Detect which cell encompasses the target text, then output its [x, y] center coordinate. 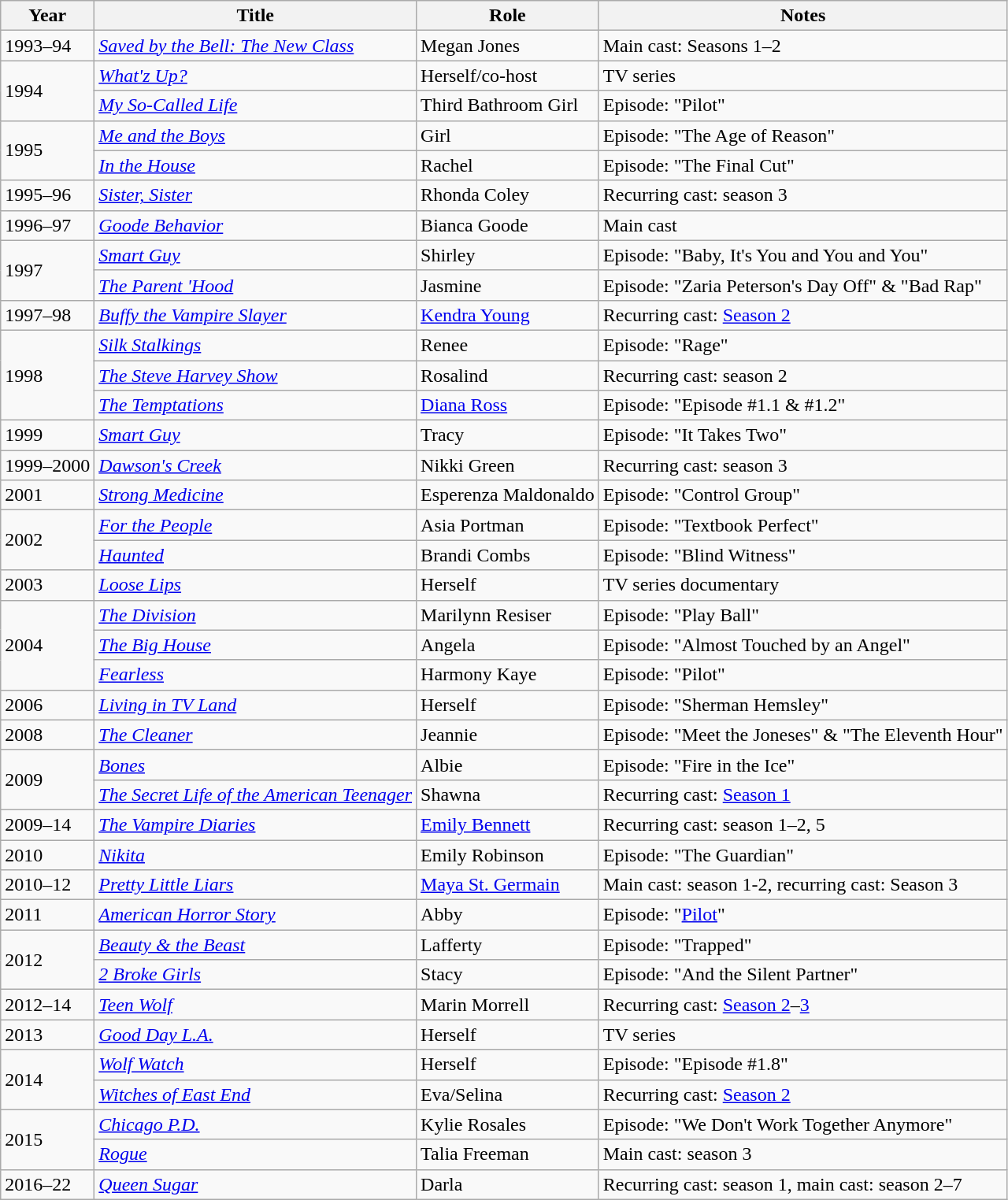
Recurring cast: season 1, main cast: season 2–7 [803, 1184]
Asia Portman [508, 525]
2006 [47, 705]
Rogue [255, 1154]
Harmony Kaye [508, 675]
Episode: "The Guardian" [803, 854]
Albie [508, 765]
Abby [508, 915]
American Horror Story [255, 915]
The Cleaner [255, 735]
Episode: "Episode #1.8" [803, 1065]
2009 [47, 780]
Episode: "It Takes Two" [803, 435]
Kendra Young [508, 315]
Recurring cast: season 1–2, 5 [803, 824]
Maya St. Germain [508, 885]
Episode: "Meet the Joneses" & "The Eleventh Hour" [803, 735]
2002 [47, 540]
Eva/Selina [508, 1094]
Silk Stalkings [255, 345]
Rosalind [508, 376]
2015 [47, 1139]
Esperenza Maldonaldo [508, 495]
Darla [508, 1184]
Marin Morrell [508, 1005]
What'z Up? [255, 76]
Living in TV Land [255, 705]
The Big House [255, 645]
Episode: "And the Silent Partner" [803, 975]
Role [508, 16]
Bones [255, 765]
1995 [47, 150]
Megan Jones [508, 46]
2003 [47, 585]
Girl [508, 135]
1995–96 [47, 195]
Strong Medicine [255, 495]
1998 [47, 375]
Shawna [508, 794]
The Vampire Diaries [255, 824]
2009–14 [47, 824]
1997 [47, 270]
1993–94 [47, 46]
Tracy [508, 435]
Lafferty [508, 945]
Queen Sugar [255, 1184]
Episode: "Blind Witness" [803, 555]
Wolf Watch [255, 1065]
Recurring cast: season 2 [803, 376]
My So-Called Life [255, 106]
Nikita [255, 854]
Jasmine [508, 285]
Rachel [508, 165]
The Steve Harvey Show [255, 376]
Haunted [255, 555]
The Temptations [255, 406]
Brandi Combs [508, 555]
Main cast [803, 225]
Buffy the Vampire Slayer [255, 315]
Angela [508, 645]
Dawson's Creek [255, 465]
The Parent 'Hood [255, 285]
2016–22 [47, 1184]
Episode: "Almost Touched by an Angel" [803, 645]
Recurring cast: Season 2–3 [803, 1005]
Main cast: Seasons 1–2 [803, 46]
Episode: "Zaria Peterson's Day Off" & "Bad Rap" [803, 285]
1999 [47, 435]
2001 [47, 495]
Beauty & the Beast [255, 945]
Bianca Goode [508, 225]
2014 [47, 1080]
2013 [47, 1035]
Title [255, 16]
Teen Wolf [255, 1005]
Emily Bennett [508, 824]
Kylie Rosales [508, 1124]
Episode: "Baby, It's You and You and You" [803, 255]
Recurring cast: Season 1 [803, 794]
Episode: "Trapped" [803, 945]
Year [47, 16]
2011 [47, 915]
Episode: "Play Ball" [803, 615]
Third Bathroom Girl [508, 106]
The Division [255, 615]
Marilynn Resiser [508, 615]
Fearless [255, 675]
Renee [508, 345]
Notes [803, 16]
Episode: "The Final Cut" [803, 165]
2010 [47, 854]
Jeannie [508, 735]
Episode: "The Age of Reason" [803, 135]
Episode: "Control Group" [803, 495]
Good Day L.A. [255, 1035]
Herself/co-host [508, 76]
Episode: "Sherman Hemsley" [803, 705]
Stacy [508, 975]
Shirley [508, 255]
Diana Ross [508, 406]
2012 [47, 960]
Episode: "Textbook Perfect" [803, 525]
1996–97 [47, 225]
TV series documentary [803, 585]
2004 [47, 645]
2010–12 [47, 885]
Loose Lips [255, 585]
Me and the Boys [255, 135]
2 Broke Girls [255, 975]
Rhonda Coley [508, 195]
Goode Behavior [255, 225]
2012–14 [47, 1005]
Main cast: season 1-2, recurring cast: Season 3 [803, 885]
Episode: "Fire in the Ice" [803, 765]
Pretty Little Liars [255, 885]
Chicago P.D. [255, 1124]
In the House [255, 165]
Episode: "Episode #1.1 & #1.2" [803, 406]
Episode: "We Don't Work Together Anymore" [803, 1124]
2008 [47, 735]
1997–98 [47, 315]
Witches of East End [255, 1094]
1994 [47, 91]
Talia Freeman [508, 1154]
Nikki Green [508, 465]
Sister, Sister [255, 195]
Saved by the Bell: The New Class [255, 46]
Emily Robinson [508, 854]
Episode: "Rage" [803, 345]
Main cast: season 3 [803, 1154]
For the People [255, 525]
The Secret Life of the American Teenager [255, 794]
1999–2000 [47, 465]
